Search for the cell housing the specified text and yield its (x, y) center coordinate. 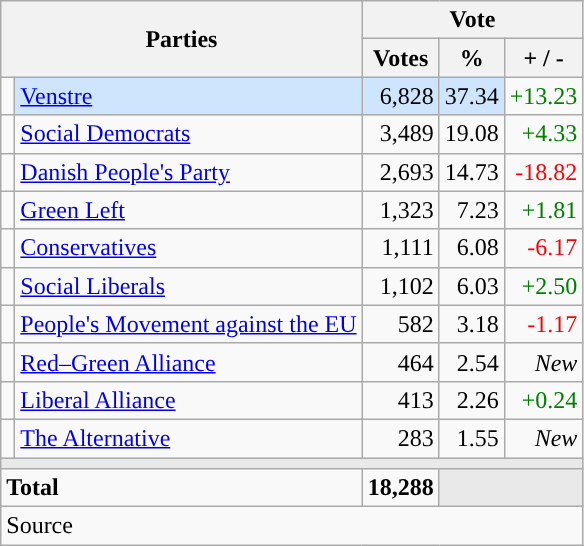
Red–Green Alliance (188, 362)
7.23 (472, 210)
6,828 (400, 96)
Social Democrats (188, 134)
Source (292, 526)
19.08 (472, 134)
The Alternative (188, 438)
582 (400, 324)
-18.82 (544, 172)
+1.81 (544, 210)
Green Left (188, 210)
6.08 (472, 248)
+0.24 (544, 400)
+2.50 (544, 286)
Votes (400, 58)
6.03 (472, 286)
+13.23 (544, 96)
Total (182, 488)
2.26 (472, 400)
464 (400, 362)
Parties (182, 39)
14.73 (472, 172)
37.34 (472, 96)
1,102 (400, 286)
3.18 (472, 324)
413 (400, 400)
People's Movement against the EU (188, 324)
Vote (472, 20)
3,489 (400, 134)
Danish People's Party (188, 172)
18,288 (400, 488)
-1.17 (544, 324)
1.55 (472, 438)
1,323 (400, 210)
Social Liberals (188, 286)
Conservatives (188, 248)
% (472, 58)
Venstre (188, 96)
283 (400, 438)
2,693 (400, 172)
2.54 (472, 362)
+ / - (544, 58)
Liberal Alliance (188, 400)
-6.17 (544, 248)
1,111 (400, 248)
+4.33 (544, 134)
